Locate the cell with the specified text and output its (x, y) center coordinate. 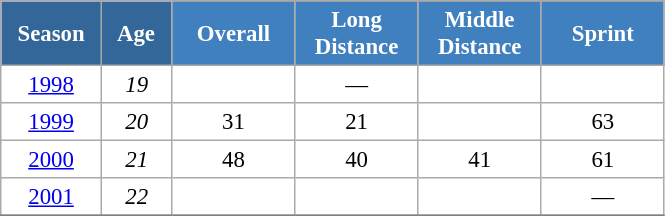
19 (136, 85)
Long Distance (356, 34)
61 (602, 160)
63 (602, 122)
40 (356, 160)
1999 (52, 122)
Middle Distance (480, 34)
20 (136, 122)
2001 (52, 197)
2000 (52, 160)
1998 (52, 85)
Sprint (602, 34)
Age (136, 34)
48 (234, 160)
Season (52, 34)
31 (234, 122)
Overall (234, 34)
41 (480, 160)
22 (136, 197)
